Detect which cell encompasses the target text, then output its [X, Y] center coordinate. 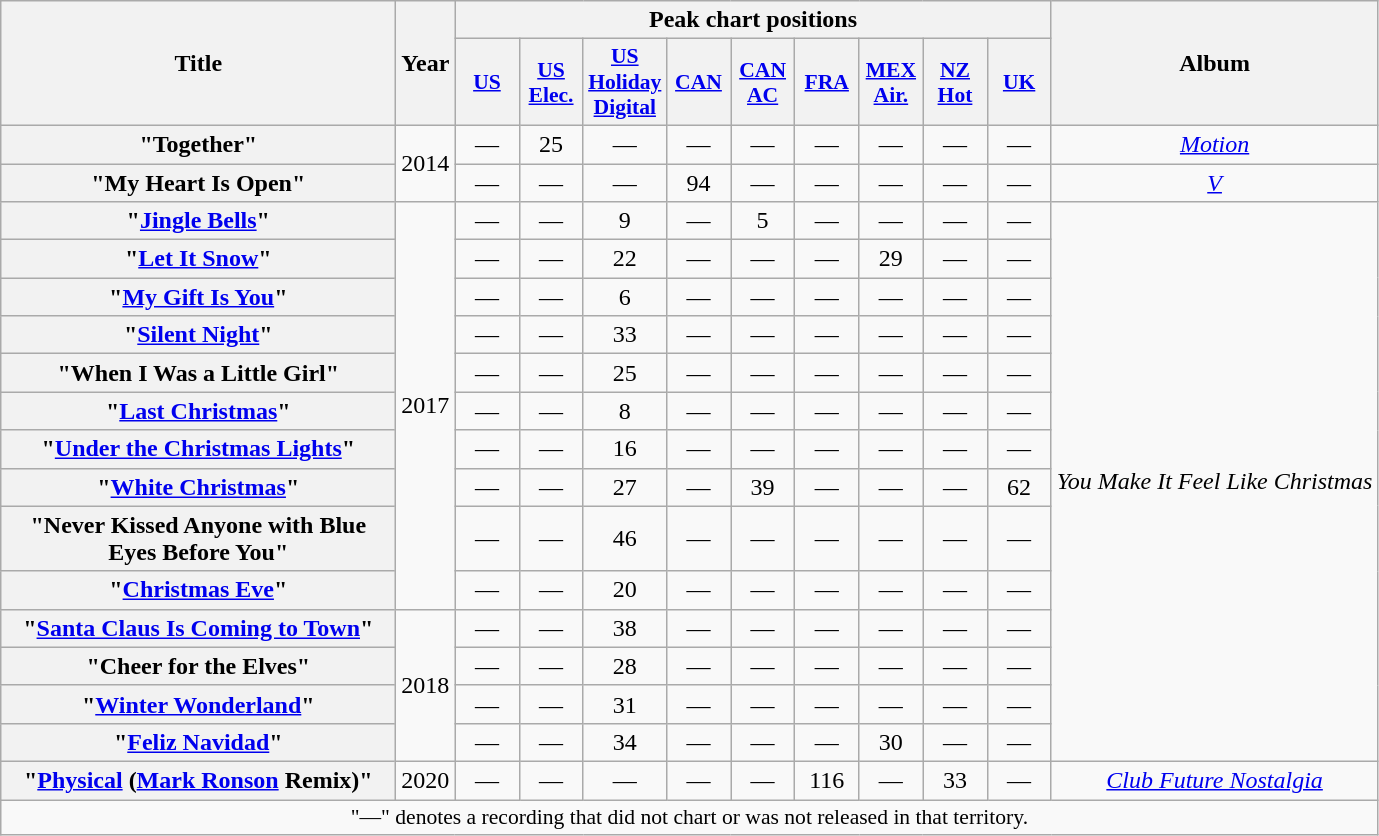
Motion [1214, 144]
20 [624, 590]
"Under the Christmas Lights" [198, 449]
Club Future Nostalgia [1214, 780]
"Winter Wonderland" [198, 704]
"Together" [198, 144]
62 [1019, 487]
30 [891, 742]
"Silent Night" [198, 335]
"Santa Claus Is Coming to Town" [198, 628]
"—" denotes a recording that did not chart or was not released in that territory. [690, 818]
Year [426, 64]
"Let It Snow" [198, 259]
38 [624, 628]
5 [763, 221]
CAN [698, 82]
"My Heart Is Open" [198, 183]
"My Gift Is You" [198, 297]
MEXAir. [891, 82]
2014 [426, 163]
USHolidayDigital [624, 82]
"Never Kissed Anyone with Blue Eyes Before You" [198, 538]
46 [624, 538]
116 [827, 780]
9 [624, 221]
You Make It Feel Like Christmas [1214, 482]
27 [624, 487]
"Physical (Mark Ronson Remix)" [198, 780]
39 [763, 487]
16 [624, 449]
22 [624, 259]
Album [1214, 64]
"Last Christmas" [198, 411]
6 [624, 297]
8 [624, 411]
"White Christmas" [198, 487]
34 [624, 742]
"Cheer for the Elves" [198, 666]
2017 [426, 406]
"Christmas Eve" [198, 590]
29 [891, 259]
"When I Was a Little Girl" [198, 373]
"Jingle Bells" [198, 221]
Title [198, 64]
UK [1019, 82]
31 [624, 704]
2020 [426, 780]
USElec. [551, 82]
94 [698, 183]
CANAC [763, 82]
"Feliz Navidad" [198, 742]
2018 [426, 685]
US [487, 82]
28 [624, 666]
V [1214, 183]
NZHot [955, 82]
Peak chart positions [753, 20]
FRA [827, 82]
